Provide the (X, Y) coordinate of the cell's center where the given text is located.  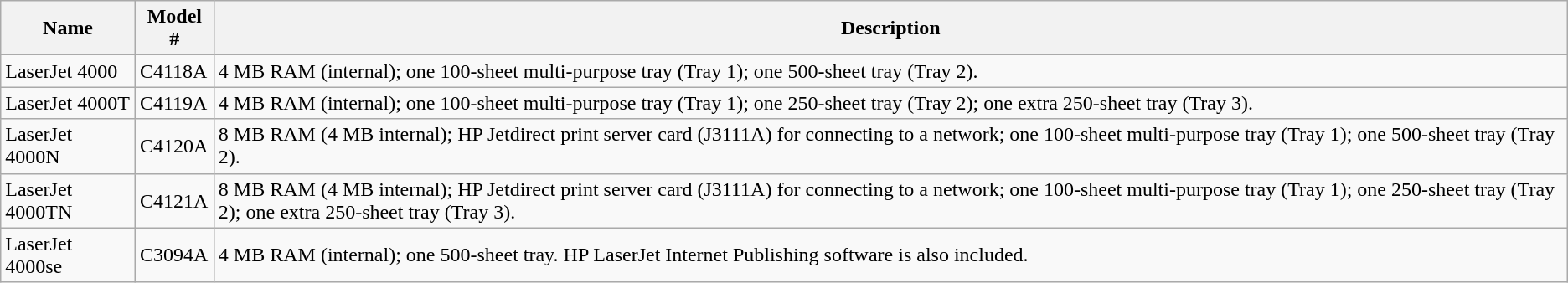
C4121A (174, 201)
4 MB RAM (internal); one 500-sheet tray. HP LaserJet Internet Publishing software is also included. (890, 255)
C4120A (174, 146)
4 MB RAM (internal); one 100-sheet multi-purpose tray (Tray 1); one 500-sheet tray (Tray 2). (890, 71)
LaserJet 4000N (69, 146)
LaserJet 4000T (69, 103)
Model # (174, 28)
C4119A (174, 103)
LaserJet 4000TN (69, 201)
4 MB RAM (internal); one 100-sheet multi-purpose tray (Tray 1); one 250-sheet tray (Tray 2); one extra 250-sheet tray (Tray 3). (890, 103)
LaserJet 4000se (69, 255)
C3094A (174, 255)
Description (890, 28)
LaserJet 4000 (69, 71)
C4118A (174, 71)
Name (69, 28)
